Identify which cell holds the provided text, then report its [x, y] central coordinate. 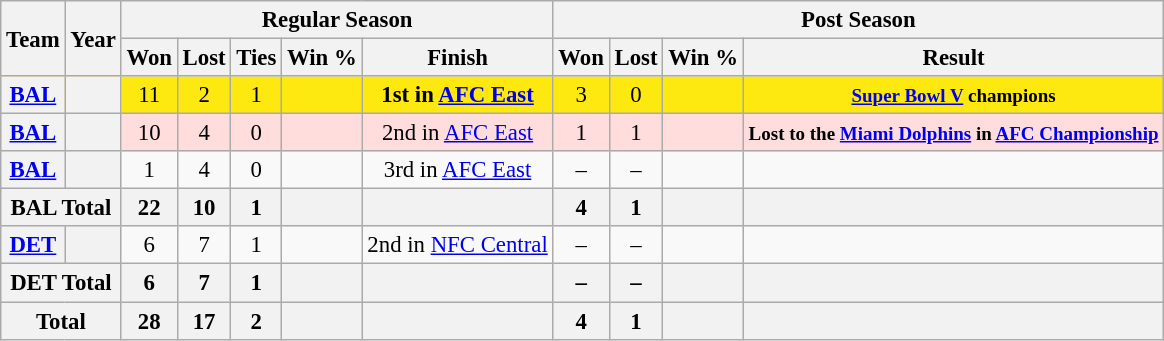
Team [33, 38]
3rd in AFC East [458, 170]
Total [61, 321]
Post Season [858, 20]
17 [204, 321]
DET [33, 245]
22 [149, 208]
11 [149, 95]
DET Total [61, 283]
2nd in NFC Central [458, 245]
Ties [256, 58]
BAL Total [61, 208]
Finish [458, 58]
1st in AFC East [458, 95]
Super Bowl V champions [953, 95]
Lost to the Miami Dolphins in AFC Championship [953, 133]
2nd in AFC East [458, 133]
Year [93, 38]
28 [149, 321]
Regular Season [337, 20]
Result [953, 58]
3 [581, 95]
